Output the (x, y) coordinate of the center of the cell containing the given text.  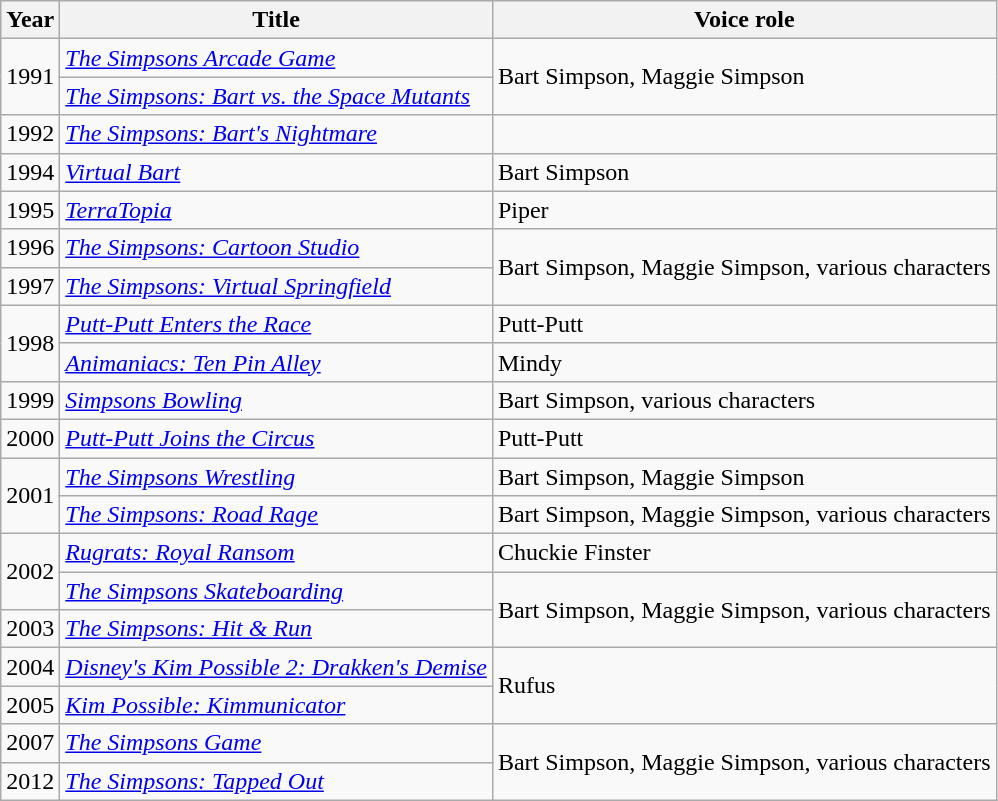
Piper (744, 210)
Bart Simpson, various characters (744, 400)
1999 (30, 400)
Chuckie Finster (744, 553)
Disney's Kim Possible 2: Drakken's Demise (276, 667)
2012 (30, 781)
The Simpsons: Bart vs. the Space Mutants (276, 96)
1998 (30, 343)
1997 (30, 286)
The Simpsons Arcade Game (276, 58)
The Simpsons: Bart's Nightmare (276, 134)
Kim Possible: Kimmunicator (276, 705)
2001 (30, 496)
1995 (30, 210)
1994 (30, 172)
The Simpsons: Tapped Out (276, 781)
1992 (30, 134)
Virtual Bart (276, 172)
Putt-Putt Joins the Circus (276, 438)
2000 (30, 438)
2004 (30, 667)
Rugrats: Royal Ransom (276, 553)
Voice role (744, 20)
Animaniacs: Ten Pin Alley (276, 362)
1991 (30, 77)
The Simpsons: Hit & Run (276, 629)
The Simpsons Game (276, 743)
Mindy (744, 362)
The Simpsons: Cartoon Studio (276, 248)
Putt-Putt Enters the Race (276, 324)
Rufus (744, 686)
Title (276, 20)
The Simpsons: Virtual Springfield (276, 286)
Bart Simpson (744, 172)
2002 (30, 572)
The Simpsons Skateboarding (276, 591)
TerraTopia (276, 210)
Simpsons Bowling (276, 400)
2007 (30, 743)
The Simpsons Wrestling (276, 477)
Year (30, 20)
2005 (30, 705)
The Simpsons: Road Rage (276, 515)
1996 (30, 248)
2003 (30, 629)
